Detect which cell encompasses the target text, then output its (X, Y) center coordinate. 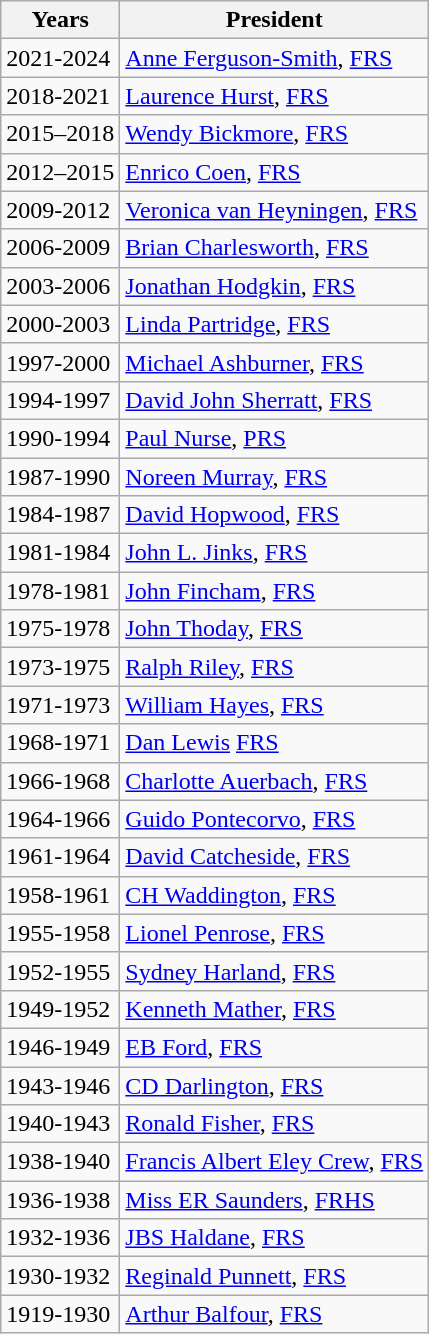
CD Darlington, FRS (274, 1085)
Jonathan Hodgkin, FRS (274, 286)
1978-1981 (60, 591)
1936-1938 (60, 1200)
1971-1973 (60, 705)
Michael Ashburner, FRS (274, 362)
Charlotte Auerbach, FRS (274, 781)
Guido Pontecorvo, FRS (274, 819)
John Thoday, FRS (274, 629)
1984-1987 (60, 515)
David Catcheside, FRS (274, 857)
Francis Albert Eley Crew, FRS (274, 1162)
Wendy Bickmore, FRS (274, 134)
1990-1994 (60, 438)
1981-1984 (60, 553)
2018-2021 (60, 96)
1946-1949 (60, 1047)
2000-2003 (60, 324)
1932-1936 (60, 1238)
Years (60, 20)
Noreen Murray, FRS (274, 477)
Lionel Penrose, FRS (274, 933)
1940-1943 (60, 1124)
1961-1964 (60, 857)
2003-2006 (60, 286)
JBS Haldane, FRS (274, 1238)
1964-1966 (60, 819)
1952-1955 (60, 971)
Ronald Fisher, FRS (274, 1124)
2021-2024 (60, 58)
1994-1997 (60, 400)
Laurence Hurst, FRS (274, 96)
2009-2012 (60, 210)
Anne Ferguson-Smith, FRS (274, 58)
Brian Charlesworth, FRS (274, 248)
EB Ford, FRS (274, 1047)
Arthur Balfour, FRS (274, 1314)
1987-1990 (60, 477)
Miss ER Saunders, FRHS (274, 1200)
Dan Lewis FRS (274, 743)
Ralph Riley, FRS (274, 667)
Kenneth Mather, FRS (274, 1009)
1955-1958 (60, 933)
1949-1952 (60, 1009)
1968-1971 (60, 743)
1958-1961 (60, 895)
John L. Jinks, FRS (274, 553)
1938-1940 (60, 1162)
1919-1930 (60, 1314)
1930-1932 (60, 1276)
1973-1975 (60, 667)
1966-1968 (60, 781)
2015–2018 (60, 134)
1997-2000 (60, 362)
Reginald Punnett, FRS (274, 1276)
Enrico Coen, FRS (274, 172)
David Hopwood, FRS (274, 515)
2006-2009 (60, 248)
Sydney Harland, FRS (274, 971)
1943-1946 (60, 1085)
Veronica van Heyningen, FRS (274, 210)
1975-1978 (60, 629)
William Hayes, FRS (274, 705)
2012–2015 (60, 172)
Linda Partridge, FRS (274, 324)
David John Sherratt, FRS (274, 400)
John Fincham, FRS (274, 591)
President (274, 20)
Paul Nurse, PRS (274, 438)
CH Waddington, FRS (274, 895)
